Determine the [X, Y] coordinate at the center of the cell enclosing the given text.  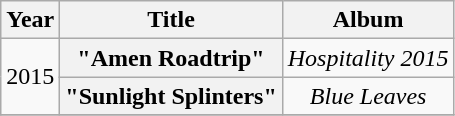
Title [171, 20]
"Amen Roadtrip" [171, 58]
Blue Leaves [368, 96]
"Sunlight Splinters" [171, 96]
2015 [30, 77]
Album [368, 20]
Hospitality 2015 [368, 58]
Year [30, 20]
